Find where the given text appears and provide that cell's center as [x, y] coordinate. 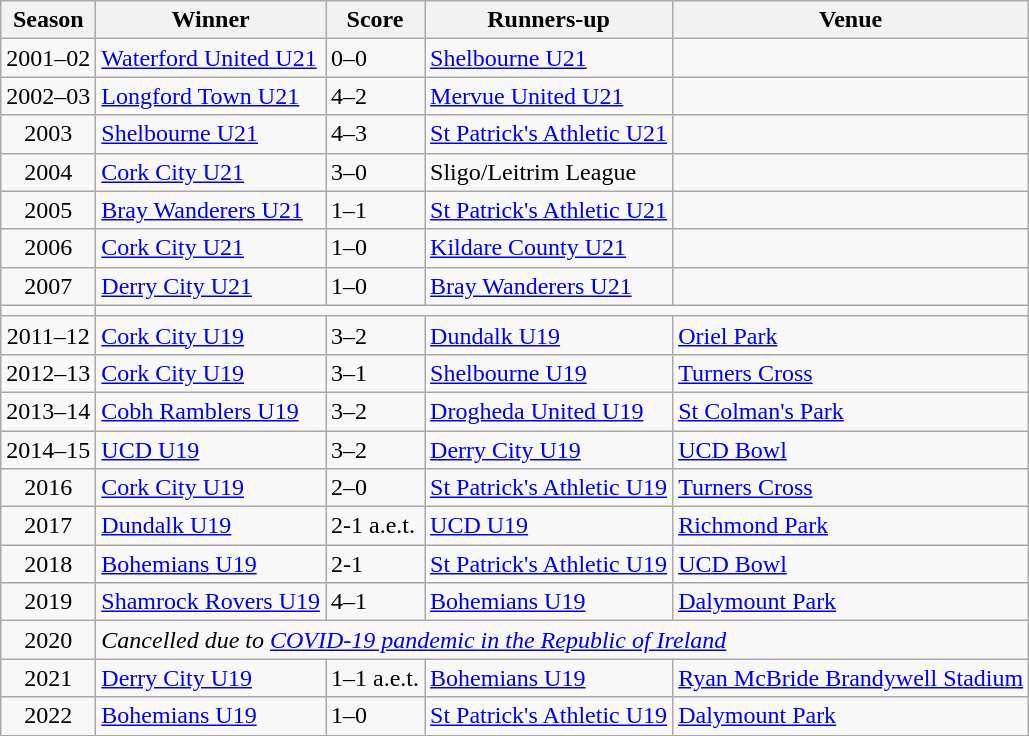
Cobh Ramblers U19 [211, 411]
2018 [48, 564]
2-1 a.e.t. [376, 526]
2007 [48, 286]
2001–02 [48, 58]
2013–14 [48, 411]
Shamrock Rovers U19 [211, 602]
Runners-up [549, 20]
Sligo/Leitrim League [549, 172]
2020 [48, 640]
Longford Town U21 [211, 96]
Cancelled due to COVID-19 pandemic in the Republic of Ireland [562, 640]
4–2 [376, 96]
3–0 [376, 172]
2002–03 [48, 96]
2022 [48, 716]
2017 [48, 526]
Winner [211, 20]
2005 [48, 210]
St Colman's Park [851, 411]
Derry City U21 [211, 286]
Kildare County U21 [549, 248]
Oriel Park [851, 335]
2012–13 [48, 373]
Score [376, 20]
2014–15 [48, 449]
Ryan McBride Brandywell Stadium [851, 678]
0–0 [376, 58]
2-1 [376, 564]
4–3 [376, 134]
Venue [851, 20]
Waterford United U21 [211, 58]
Mervue United U21 [549, 96]
3–1 [376, 373]
2003 [48, 134]
Shelbourne U19 [549, 373]
2019 [48, 602]
Richmond Park [851, 526]
Drogheda United U19 [549, 411]
2021 [48, 678]
2016 [48, 488]
2–0 [376, 488]
2011–12 [48, 335]
1–1 [376, 210]
2004 [48, 172]
Season [48, 20]
1–1 a.e.t. [376, 678]
2006 [48, 248]
4–1 [376, 602]
